Provide the (X, Y) coordinate of the cell's center where the given text is located.  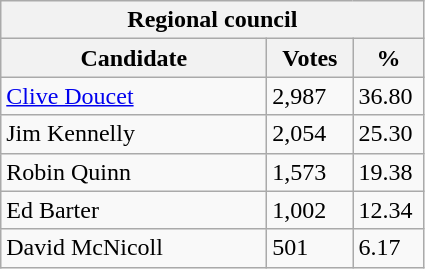
2,987 (310, 96)
1,002 (310, 210)
19.38 (388, 172)
Robin Quinn (134, 172)
36.80 (388, 96)
2,054 (310, 134)
Regional council (212, 20)
% (388, 58)
501 (310, 248)
Ed Barter (134, 210)
1,573 (310, 172)
David McNicoll (134, 248)
25.30 (388, 134)
Candidate (134, 58)
12.34 (388, 210)
6.17 (388, 248)
Jim Kennelly (134, 134)
Clive Doucet (134, 96)
Votes (310, 58)
